Search for the cell housing the specified text and yield its (X, Y) center coordinate. 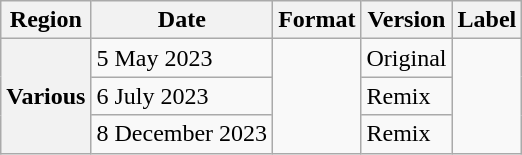
Format (317, 20)
Date (182, 20)
Original (406, 58)
Version (406, 20)
8 December 2023 (182, 134)
Label (487, 20)
6 July 2023 (182, 96)
5 May 2023 (182, 58)
Various (46, 96)
Region (46, 20)
